Scan for the cell matching the given text and deliver its (X, Y) coordinate at center. 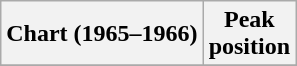
Peakposition (249, 34)
Chart (1965–1966) (102, 34)
